From the cell containing the given text, extract its center point as [x, y] coordinate. 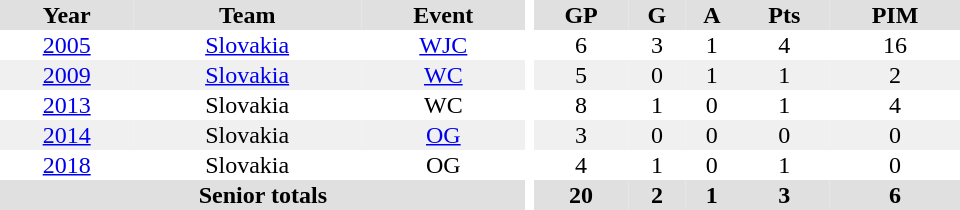
Event [444, 15]
20 [582, 195]
A [712, 15]
8 [582, 105]
5 [582, 75]
Senior totals [263, 195]
16 [895, 45]
GP [582, 15]
Pts [784, 15]
G [658, 15]
2009 [66, 75]
2014 [66, 135]
Year [66, 15]
Team [247, 15]
2018 [66, 165]
2013 [66, 105]
PIM [895, 15]
2005 [66, 45]
WJC [444, 45]
